Detect which cell encompasses the target text, then output its (X, Y) center coordinate. 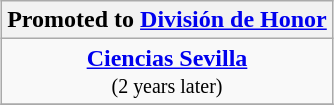
Ciencias Sevilla(2 years later) (168, 72)
Promoted to División de Honor (168, 20)
